Locate the cell with the specified text and output its [x, y] center coordinate. 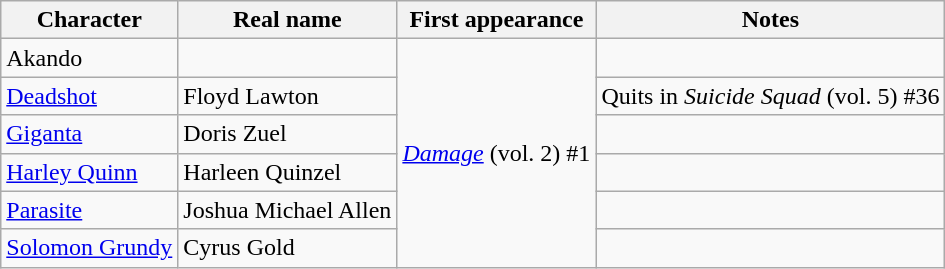
Cyrus Gold [288, 248]
Parasite [90, 210]
Deadshot [90, 96]
Floyd Lawton [288, 96]
Solomon Grundy [90, 248]
Joshua Michael Allen [288, 210]
Real name [288, 20]
Damage (vol. 2) #1 [496, 153]
Character [90, 20]
Notes [770, 20]
First appearance [496, 20]
Giganta [90, 134]
Akando [90, 58]
Harley Quinn [90, 172]
Doris Zuel [288, 134]
Quits in Suicide Squad (vol. 5) #36 [770, 96]
Harleen Quinzel [288, 172]
